Output the [X, Y] coordinate of the center of the cell containing the given text.  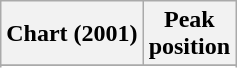
Peakposition [189, 34]
Chart (2001) [72, 34]
